Output the [x, y] coordinate of the center of the cell containing the given text.  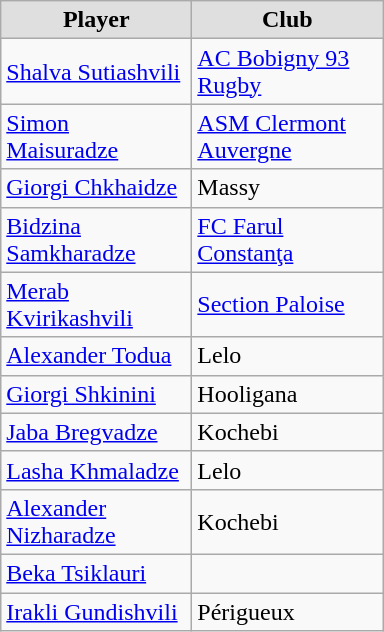
Hooligana [288, 394]
Bidzina Samkharadze [96, 240]
Périgueux [288, 611]
FC Farul Constanţa [288, 240]
Lasha Khmaladze [96, 470]
Massy [288, 188]
Section Paloise [288, 304]
Irakli Gundishvili [96, 611]
ASM Clermont Auvergne [288, 136]
Jaba Bregvadze [96, 432]
Beka Tsiklauri [96, 573]
Giorgi Shkinini [96, 394]
Shalva Sutiashvili [96, 72]
Giorgi Chkhaidze [96, 188]
Simon Maisuradze [96, 136]
Player [96, 20]
Merab Kvirikashvili [96, 304]
Alexander Todua [96, 356]
AC Bobigny 93 Rugby [288, 72]
Club [288, 20]
Alexander Nizharadze [96, 522]
